Pinpoint the cell where the given text exists, returning its [x, y] midpoint coordinate. 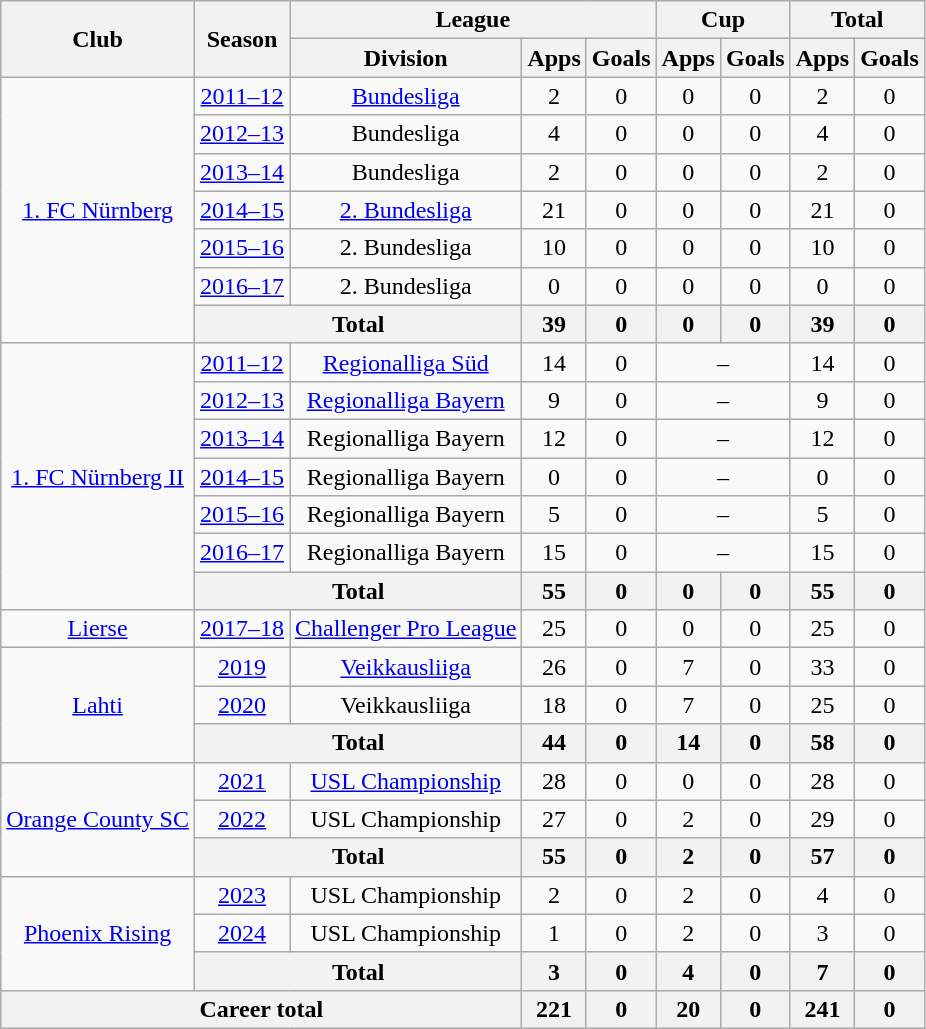
Regionalliga Süd [406, 362]
221 [554, 1009]
Club [98, 39]
Lahti [98, 705]
League [473, 20]
27 [554, 819]
29 [822, 819]
Orange County SC [98, 819]
58 [822, 743]
Challenger Pro League [406, 629]
20 [688, 1009]
Phoenix Rising [98, 933]
Lierse [98, 629]
Career total [262, 1009]
18 [554, 705]
2019 [242, 667]
2017–18 [242, 629]
2020 [242, 705]
Cup [723, 20]
2021 [242, 781]
2023 [242, 895]
Season [242, 39]
1. FC Nürnberg II [98, 476]
33 [822, 667]
2022 [242, 819]
241 [822, 1009]
2024 [242, 933]
1 [554, 933]
1. FC Nürnberg [98, 210]
Division [406, 58]
26 [554, 667]
57 [822, 857]
44 [554, 743]
